Output the (x, y) coordinate of the center of the cell containing the given text.  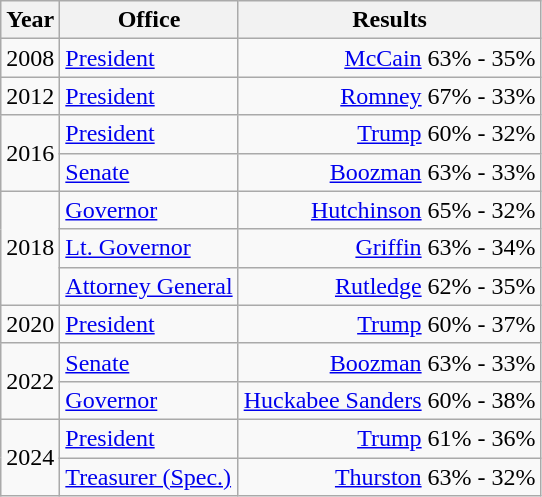
Trump 60% - 37% (390, 324)
2008 (30, 58)
Huckabee Sanders 60% - 38% (390, 400)
McCain 63% - 35% (390, 58)
Thurston 63% - 32% (390, 477)
2012 (30, 96)
2022 (30, 381)
2018 (30, 248)
Trump 60% - 32% (390, 134)
Treasurer (Spec.) (149, 477)
Office (149, 20)
Attorney General (149, 286)
2016 (30, 153)
Year (30, 20)
Lt. Governor (149, 248)
2024 (30, 457)
Trump 61% - 36% (390, 438)
Rutledge 62% - 35% (390, 286)
Griffin 63% - 34% (390, 248)
Hutchinson 65% - 32% (390, 210)
2020 (30, 324)
Romney 67% - 33% (390, 96)
Results (390, 20)
